Output the (X, Y) coordinate of the center of the cell containing the given text.  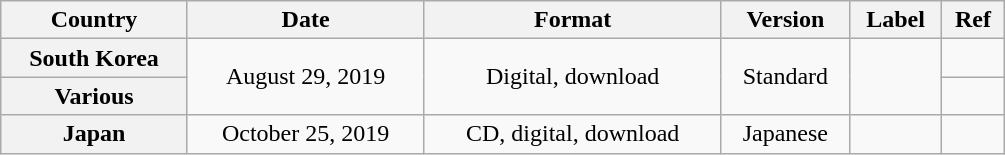
Country (94, 20)
Standard (785, 77)
Various (94, 96)
Date (306, 20)
CD, digital, download (573, 134)
Japanese (785, 134)
South Korea (94, 58)
Ref (973, 20)
Format (573, 20)
Japan (94, 134)
Label (896, 20)
Version (785, 20)
October 25, 2019 (306, 134)
Digital, download (573, 77)
August 29, 2019 (306, 77)
